Find where the given text appears and provide that cell's center as [x, y] coordinate. 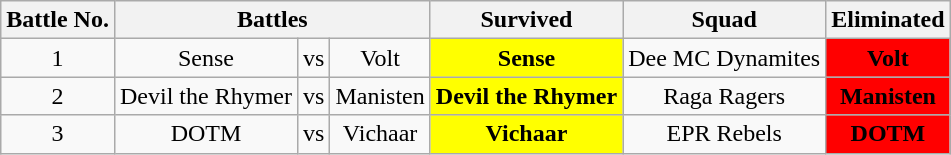
Battles [272, 20]
EPR Rebels [724, 134]
Eliminated [888, 20]
3 [58, 134]
2 [58, 96]
Squad [724, 20]
Battle No. [58, 20]
1 [58, 58]
Survived [526, 20]
Raga Ragers [724, 96]
Dee MC Dynamites [724, 58]
